Find where the given text appears and provide that cell's center as [X, Y] coordinate. 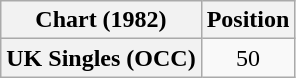
50 [248, 58]
Position [248, 20]
Chart (1982) [101, 20]
UK Singles (OCC) [101, 58]
